Return (x, y) of the center of cell containing provided text 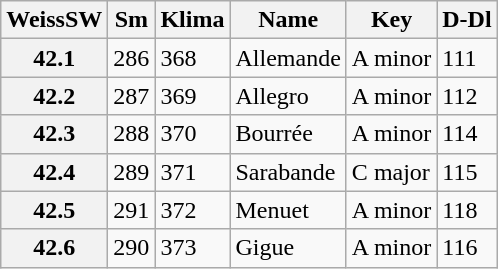
Sm (132, 20)
C major (391, 172)
291 (132, 210)
118 (467, 210)
290 (132, 248)
373 (192, 248)
Klima (192, 20)
287 (132, 96)
WeissSW (54, 20)
370 (192, 134)
368 (192, 58)
42.6 (54, 248)
288 (132, 134)
Key (391, 20)
111 (467, 58)
Allegro (288, 96)
116 (467, 248)
Allemande (288, 58)
Sarabande (288, 172)
371 (192, 172)
42.4 (54, 172)
42.3 (54, 134)
369 (192, 96)
286 (132, 58)
42.5 (54, 210)
Menuet (288, 210)
Gigue (288, 248)
Bourrée (288, 134)
115 (467, 172)
42.1 (54, 58)
114 (467, 134)
112 (467, 96)
289 (132, 172)
372 (192, 210)
Name (288, 20)
D-Dl (467, 20)
42.2 (54, 96)
